Detect which cell encompasses the target text, then output its [x, y] center coordinate. 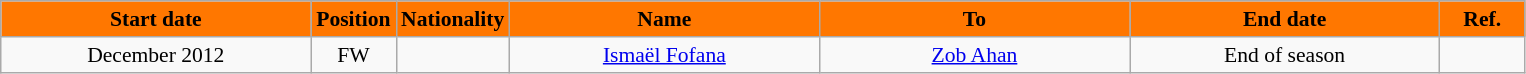
Start date [156, 19]
Position [354, 19]
End date [1285, 19]
Nationality [452, 19]
To [974, 19]
Ref. [1482, 19]
December 2012 [156, 55]
Name [664, 19]
Zob Ahan [974, 55]
End of season [1285, 55]
Ismaël Fofana [664, 55]
FW [354, 55]
